Return the (x, y) coordinate for the center point of the cell that contains the specified text.  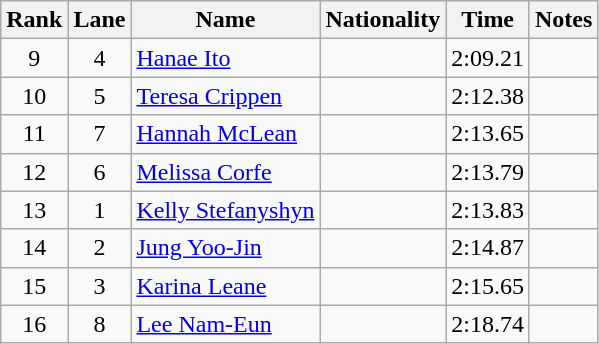
Time (488, 20)
2:09.21 (488, 58)
12 (34, 172)
6 (100, 172)
Hanae Ito (226, 58)
Melissa Corfe (226, 172)
Hannah McLean (226, 134)
Kelly Stefanyshyn (226, 210)
4 (100, 58)
2:12.38 (488, 96)
13 (34, 210)
2:14.87 (488, 248)
3 (100, 286)
9 (34, 58)
2:13.83 (488, 210)
Teresa Crippen (226, 96)
10 (34, 96)
Name (226, 20)
Notes (563, 20)
Lee Nam-Eun (226, 324)
5 (100, 96)
Karina Leane (226, 286)
15 (34, 286)
7 (100, 134)
Nationality (383, 20)
Jung Yoo-Jin (226, 248)
2 (100, 248)
2:18.74 (488, 324)
14 (34, 248)
Rank (34, 20)
2:13.65 (488, 134)
2:13.79 (488, 172)
2:15.65 (488, 286)
11 (34, 134)
Lane (100, 20)
1 (100, 210)
8 (100, 324)
16 (34, 324)
